Identify which cell holds the provided text, then report its (x, y) central coordinate. 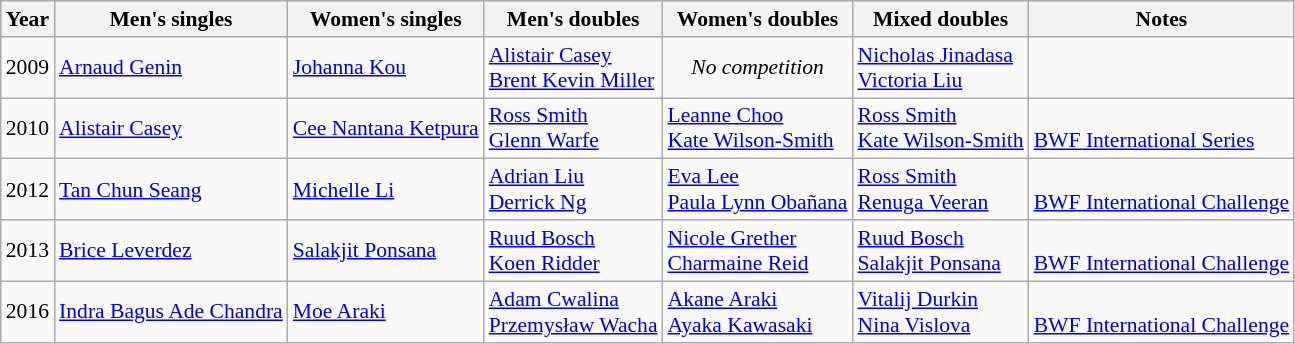
Alistair Casey (171, 128)
Arnaud Genin (171, 68)
Men's singles (171, 19)
Nicole Grether Charmaine Reid (758, 250)
Men's doubles (574, 19)
Indra Bagus Ade Chandra (171, 312)
Adrian Liu Derrick Ng (574, 190)
Leanne Choo Kate Wilson-Smith (758, 128)
2010 (28, 128)
Women's singles (386, 19)
Tan Chun Seang (171, 190)
BWF International Series (1162, 128)
Year (28, 19)
Women's doubles (758, 19)
Nicholas Jinadasa Victoria Liu (940, 68)
Michelle Li (386, 190)
Akane Araki Ayaka Kawasaki (758, 312)
Eva Lee Paula Lynn Obañana (758, 190)
Ross Smith Kate Wilson-Smith (940, 128)
No competition (758, 68)
Notes (1162, 19)
Alistair Casey Brent Kevin Miller (574, 68)
Salakjit Ponsana (386, 250)
2016 (28, 312)
2013 (28, 250)
Ruud Bosch Salakjit Ponsana (940, 250)
Adam Cwalina Przemysław Wacha (574, 312)
Brice Leverdez (171, 250)
Johanna Kou (386, 68)
Vitalij Durkin Nina Vislova (940, 312)
2012 (28, 190)
2009 (28, 68)
Mixed doubles (940, 19)
Ruud Bosch Koen Ridder (574, 250)
Ross Smith Renuga Veeran (940, 190)
Cee Nantana Ketpura (386, 128)
Ross Smith Glenn Warfe (574, 128)
Moe Araki (386, 312)
